Determine the [x, y] coordinate at the center of the cell enclosing the given text.  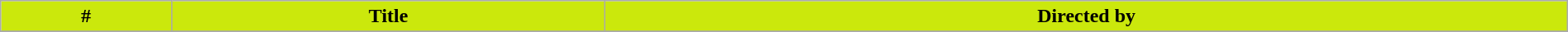
Directed by [1087, 16]
Title [389, 16]
# [86, 16]
